From the cell containing the given text, extract its center point as (X, Y) coordinate. 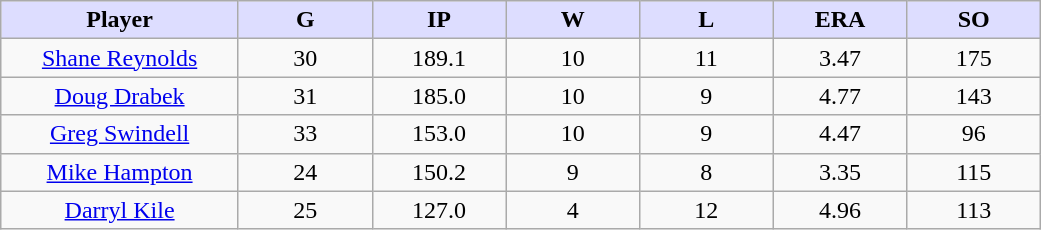
115 (974, 172)
4 (573, 210)
Mike Hampton (120, 172)
189.1 (439, 58)
153.0 (439, 134)
Darryl Kile (120, 210)
11 (706, 58)
Player (120, 20)
4.77 (840, 96)
24 (305, 172)
8 (706, 172)
4.96 (840, 210)
25 (305, 210)
12 (706, 210)
IP (439, 20)
Greg Swindell (120, 134)
143 (974, 96)
Doug Drabek (120, 96)
ERA (840, 20)
3.47 (840, 58)
L (706, 20)
96 (974, 134)
W (573, 20)
31 (305, 96)
150.2 (439, 172)
4.47 (840, 134)
33 (305, 134)
30 (305, 58)
G (305, 20)
175 (974, 58)
113 (974, 210)
Shane Reynolds (120, 58)
127.0 (439, 210)
3.35 (840, 172)
185.0 (439, 96)
SO (974, 20)
